Return (X, Y) of the center of cell containing provided text 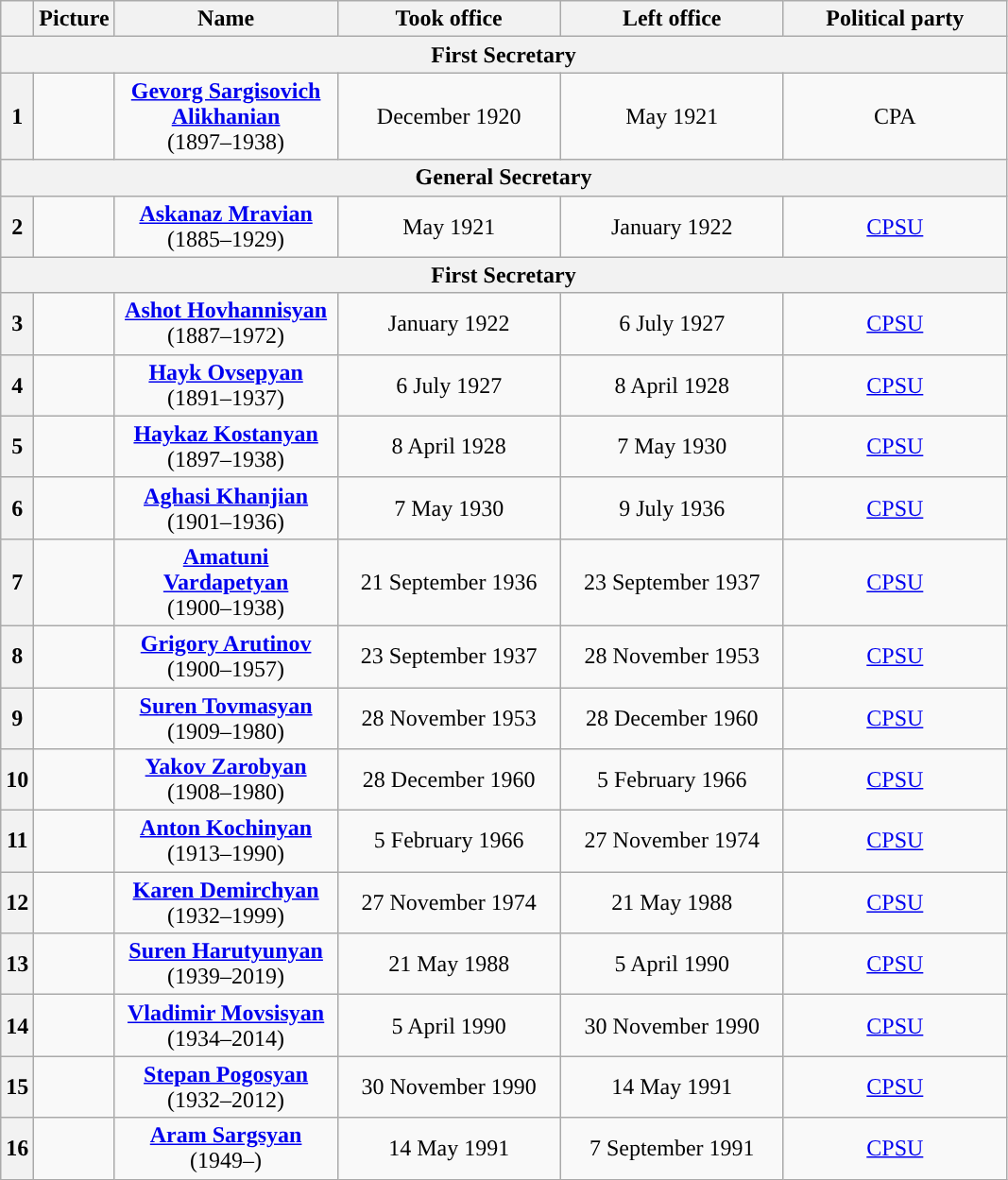
16 (17, 1149)
1 (17, 116)
Askanaz Mravian(1885–1929) (226, 227)
9 July 1936 (672, 508)
7 (17, 582)
Left office (672, 19)
6 (17, 508)
Karen Demirchyan(1932–1999) (226, 903)
Grigory Arutinov(1900–1957) (226, 656)
Vladimir Movsisyan(1934–2014) (226, 1026)
2 (17, 227)
Yakov Zarobyan(1908–1980) (226, 780)
December 1920 (449, 116)
12 (17, 903)
General Secretary (504, 178)
Haykaz Kostanyan(1897–1938) (226, 446)
4 (17, 385)
Name (226, 19)
Aghasi Khanjian(1901–1936) (226, 508)
Amatuni Vardapetyan(1900–1938) (226, 582)
9 (17, 718)
11 (17, 841)
Stepan Pogosyan(1932–2012) (226, 1086)
Ashot Hovhannisyan(1887–1972) (226, 323)
7 September 1991 (672, 1149)
5 (17, 446)
Gevorg Sargisovich Alikhanian(1897–1938) (226, 116)
8 (17, 656)
Hayk Ovsepyan(1891–1937) (226, 385)
13 (17, 964)
3 (17, 323)
Suren Tovmasyan(1909–1980) (226, 718)
14 (17, 1026)
Aram Sargsyan(1949–) (226, 1149)
Suren Harutyunyan(1939–2019) (226, 964)
Anton Kochinyan(1913–1990) (226, 841)
10 (17, 780)
21 September 1936 (449, 582)
CPA (895, 116)
Picture (74, 19)
15 (17, 1086)
Political party (895, 19)
Took office (449, 19)
